Extract the (X, Y) coordinate from the center of the cell holding the provided text.  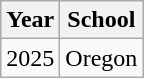
2025 (30, 58)
Year (30, 20)
Oregon (102, 58)
School (102, 20)
